From the cell containing the given text, extract its center point as [X, Y] coordinate. 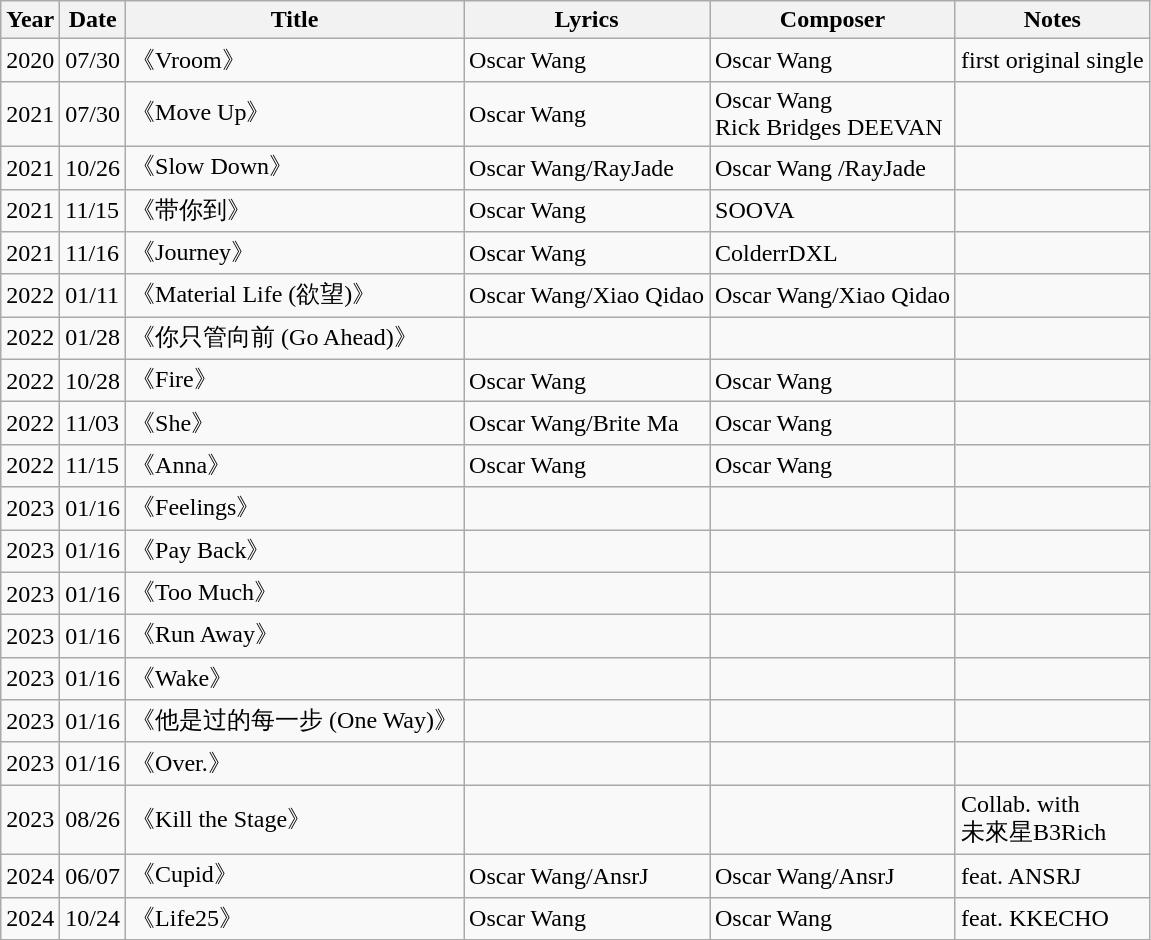
《Run Away》 [295, 636]
Oscar WangRick Bridges DEEVAN [833, 114]
Composer [833, 20]
Title [295, 20]
10/24 [93, 918]
《Feelings》 [295, 508]
06/07 [93, 876]
《Kill the Stage》 [295, 820]
《Cupid》 [295, 876]
11/03 [93, 424]
01/28 [93, 338]
SOOVA [833, 210]
《Anna》 [295, 466]
feat. KKECHO [1052, 918]
《Too Much》 [295, 594]
《Journey》 [295, 254]
《Pay Back》 [295, 552]
11/16 [93, 254]
Notes [1052, 20]
《Slow Down》 [295, 168]
Date [93, 20]
Oscar Wang/Brite Ma [587, 424]
《Move Up》 [295, 114]
Lyrics [587, 20]
《Fire》 [295, 380]
feat. ANSRJ [1052, 876]
《Material Life (欲望)》 [295, 296]
first original single [1052, 60]
01/11 [93, 296]
ColderrDXL [833, 254]
Year [30, 20]
《Life25》 [295, 918]
《Vroom》 [295, 60]
Oscar Wang /RayJade [833, 168]
《Over.》 [295, 764]
08/26 [93, 820]
10/26 [93, 168]
Collab. with未來星B3Rich [1052, 820]
2020 [30, 60]
《She》 [295, 424]
《他是过的每一步 (One Way)》 [295, 722]
《Wake》 [295, 678]
《带你到》 [295, 210]
10/28 [93, 380]
Oscar Wang/RayJade [587, 168]
《你只管向前 (Go Ahead)》 [295, 338]
